Return the (x, y) coordinate for the center point of the cell that contains the specified text.  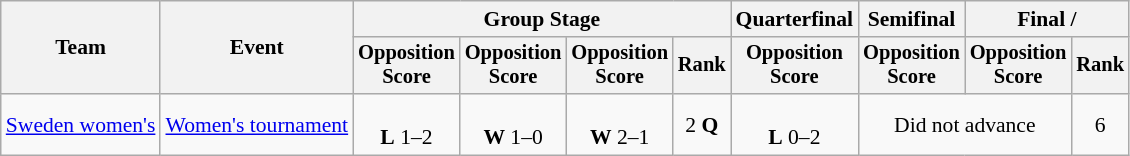
W 2–1 (620, 124)
Final / (1047, 19)
2 Q (702, 124)
L 0–2 (795, 124)
Quarterfinal (795, 19)
Team (81, 48)
Event (256, 48)
Sweden women's (81, 124)
Semifinal (912, 19)
6 (1100, 124)
Group Stage (542, 19)
W 1–0 (514, 124)
L 1–2 (406, 124)
Did not advance (964, 124)
Women's tournament (256, 124)
